Provide the [x, y] coordinate of the cell's center where the given text is located.  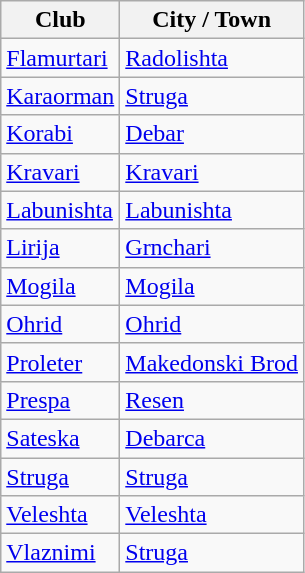
Club [60, 20]
Karaorman [60, 96]
Debar [212, 134]
Debarca [212, 438]
City / Town [212, 20]
Korabi [60, 134]
Flamurtari [60, 58]
Makedonski Brod [212, 362]
Sateska [60, 438]
Proleter [60, 362]
Prespa [60, 400]
Lirija [60, 248]
Grnchari [212, 248]
Vlaznimi [60, 553]
Resen [212, 400]
Radolishta [212, 58]
